From the cell containing the given text, extract its center point as (X, Y) coordinate. 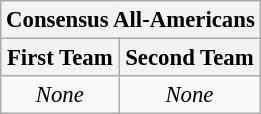
First Team (60, 58)
Consensus All-Americans (130, 20)
Second Team (190, 58)
